Scan for the cell matching the given text and deliver its (X, Y) coordinate at center. 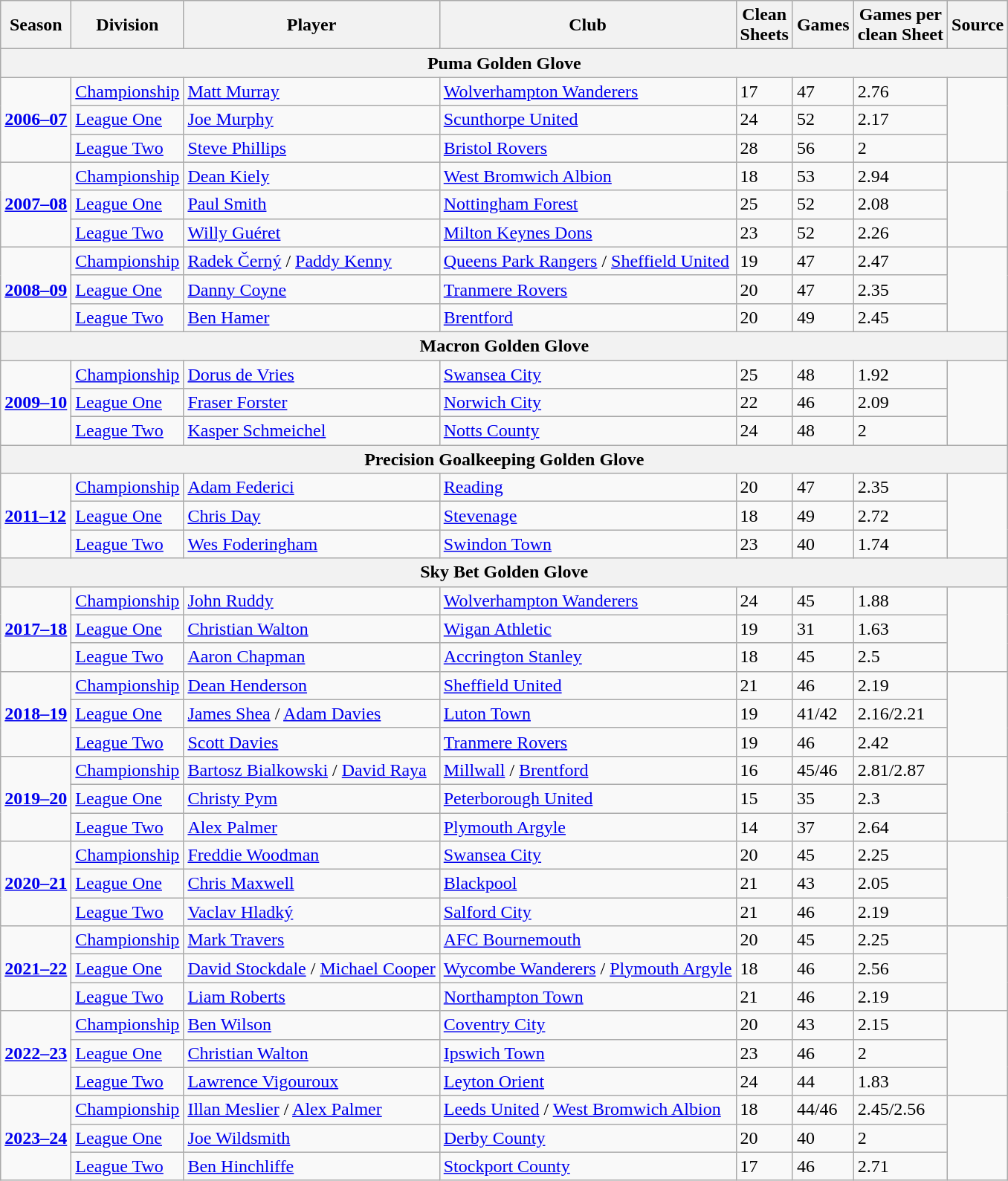
Bartosz Bialkowski / David Raya (311, 770)
2018–19 (36, 714)
2.45/2.56 (900, 1110)
2.09 (900, 403)
David Stockdale / Michael Cooper (311, 968)
37 (823, 827)
Illan Meslier / Alex Palmer (311, 1110)
Paul Smith (311, 204)
John Ruddy (311, 601)
Adam Federici (311, 488)
Player (311, 25)
Millwall / Brentford (587, 770)
Notts County (587, 431)
Fraser Forster (311, 403)
Dean Henderson (311, 685)
2.81/2.87 (900, 770)
Alex Palmer (311, 827)
Scunthorpe United (587, 120)
2011–12 (36, 516)
22 (764, 403)
James Shea / Adam Davies (311, 714)
Radek Černý / Paddy Kenny (311, 261)
15 (764, 798)
2.26 (900, 233)
Vaclav Hladký (311, 912)
Lawrence Vigouroux (311, 1081)
Nottingham Forest (587, 204)
Matt Murray (311, 91)
16 (764, 770)
CleanSheets (764, 25)
41/42 (823, 714)
Plymouth Argyle (587, 827)
2.5 (900, 657)
2.16/2.21 (900, 714)
Leyton Orient (587, 1081)
Willy Guéret (311, 233)
Kasper Schmeichel (311, 431)
Ben Wilson (311, 1025)
2.72 (900, 516)
Wycombe Wanderers / Plymouth Argyle (587, 968)
1.88 (900, 601)
2017–18 (36, 629)
Ben Hamer (311, 317)
Luton Town (587, 714)
Season (36, 25)
Source (978, 25)
2.15 (900, 1025)
Aaron Chapman (311, 657)
Swindon Town (587, 544)
2.76 (900, 91)
Peterborough United (587, 798)
Ipswich Town (587, 1053)
Mark Travers (311, 940)
Joe Wildsmith (311, 1138)
1.92 (900, 374)
Wigan Athletic (587, 629)
28 (764, 148)
Sky Bet Golden Glove (504, 572)
Division (128, 25)
2.17 (900, 120)
2.71 (900, 1166)
Derby County (587, 1138)
2006–07 (36, 120)
2.64 (900, 827)
44 (823, 1081)
Freddie Woodman (311, 855)
14 (764, 827)
2.45 (900, 317)
Dean Kiely (311, 176)
2023–24 (36, 1138)
Salford City (587, 912)
31 (823, 629)
44/46 (823, 1110)
53 (823, 176)
Queens Park Rangers / Sheffield United (587, 261)
2.42 (900, 742)
Chris Maxwell (311, 884)
2.94 (900, 176)
45/46 (823, 770)
1.83 (900, 1081)
56 (823, 148)
2.47 (900, 261)
Christy Pym (311, 798)
2008–09 (36, 289)
Macron Golden Glove (504, 346)
1.63 (900, 629)
Coventry City (587, 1025)
West Bromwich Albion (587, 176)
Norwich City (587, 403)
Brentford (587, 317)
Danny Coyne (311, 289)
Northampton Town (587, 997)
Bristol Rovers (587, 148)
2007–08 (36, 204)
2.3 (900, 798)
Stevenage (587, 516)
2.56 (900, 968)
Liam Roberts (311, 997)
Wes Foderingham (311, 544)
2019–20 (36, 798)
Sheffield United (587, 685)
Reading (587, 488)
2.05 (900, 884)
Dorus de Vries (311, 374)
Leeds United / West Bromwich Albion (587, 1110)
Stockport County (587, 1166)
Joe Murphy (311, 120)
Steve Phillips (311, 148)
Chris Day (311, 516)
Blackpool (587, 884)
2.08 (900, 204)
35 (823, 798)
Puma Golden Glove (504, 63)
2009–10 (36, 402)
1.74 (900, 544)
Club (587, 25)
Scott Davies (311, 742)
2021–22 (36, 968)
2020–21 (36, 884)
Games (823, 25)
Games perclean Sheet (900, 25)
Precision Goalkeeping Golden Glove (504, 459)
Accrington Stanley (587, 657)
AFC Bournemouth (587, 940)
2022–23 (36, 1053)
Ben Hinchliffe (311, 1166)
Milton Keynes Dons (587, 233)
